Pinpoint the cell where the given text exists, returning its [x, y] midpoint coordinate. 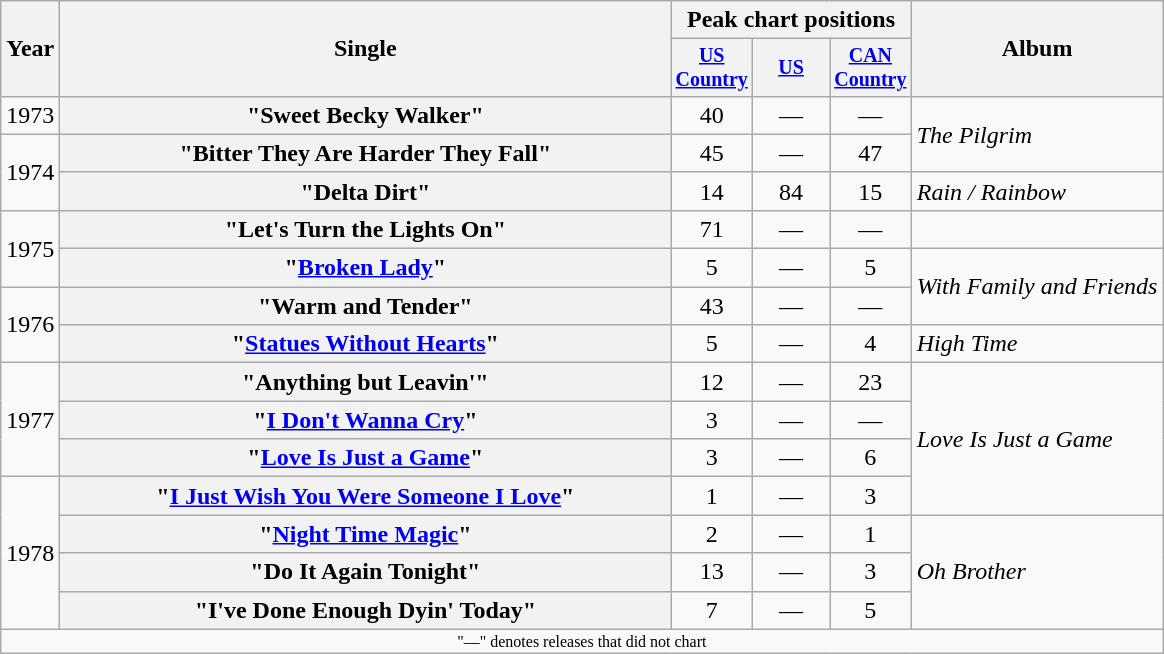
"Night Time Magic" [366, 534]
"Delta Dirt" [366, 191]
4 [871, 344]
"Warm and Tender" [366, 306]
CAN Country [871, 68]
"Sweet Becky Walker" [366, 115]
US Country [712, 68]
"Let's Turn the Lights On" [366, 229]
15 [871, 191]
US [792, 68]
Oh Brother [1037, 572]
Year [30, 49]
47 [871, 153]
1974 [30, 172]
"I Just Wish You Were Someone I Love" [366, 496]
"Love Is Just a Game" [366, 458]
13 [712, 572]
With Family and Friends [1037, 287]
1973 [30, 115]
"Broken Lady" [366, 268]
Single [366, 49]
"Do It Again Tonight" [366, 572]
45 [712, 153]
High Time [1037, 344]
6 [871, 458]
The Pilgrim [1037, 134]
"I Don't Wanna Cry" [366, 420]
Rain / Rainbow [1037, 191]
14 [712, 191]
2 [712, 534]
"Bitter They Are Harder They Fall" [366, 153]
"Statues Without Hearts" [366, 344]
"Anything but Leavin'" [366, 382]
"I've Done Enough Dyin' Today" [366, 610]
71 [712, 229]
Peak chart positions [791, 20]
43 [712, 306]
"—" denotes releases that did not chart [582, 641]
1978 [30, 553]
1976 [30, 325]
23 [871, 382]
84 [792, 191]
Love Is Just a Game [1037, 439]
12 [712, 382]
1975 [30, 248]
7 [712, 610]
1977 [30, 420]
Album [1037, 49]
40 [712, 115]
